Identify which cell holds the provided text, then report its [x, y] central coordinate. 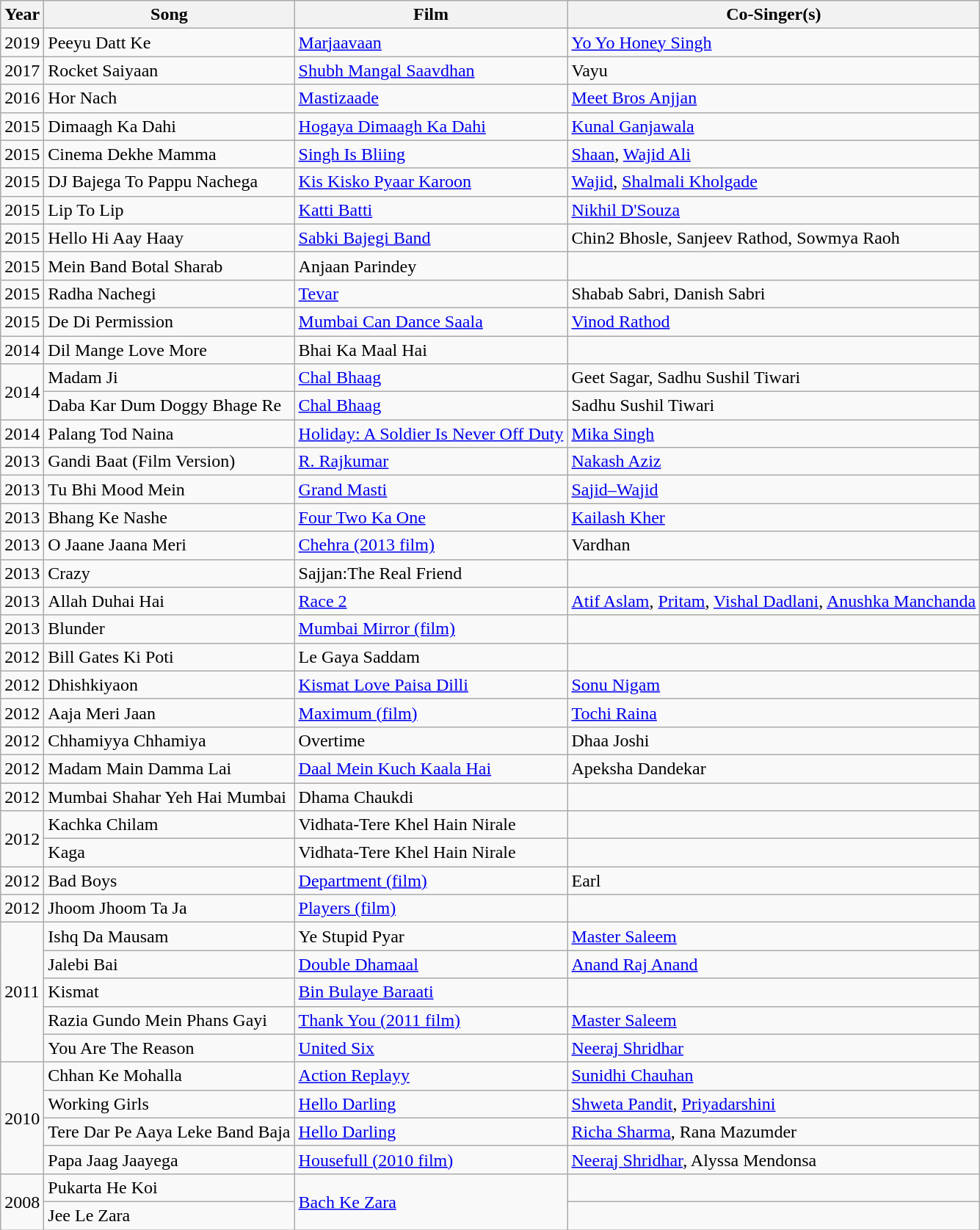
Papa Jaag Jaayega [169, 1160]
Earl [774, 881]
Bill Gates Ki Poti [169, 657]
Jee Le Zara [169, 1215]
Tere Dar Pe Aaya Leke Band Baja [169, 1132]
Hogaya Dimaagh Ka Dahi [431, 126]
Gandi Baat (Film Version) [169, 462]
Peeyu Datt Ke [169, 43]
Katti Batti [431, 210]
Singh Is Bliing [431, 154]
Action Replayy [431, 1076]
Meet Bros Anjjan [774, 98]
Sonu Nigam [774, 685]
Kismat Love Paisa Dilli [431, 685]
Overtime [431, 740]
Neeraj Shridhar, Alyssa Mendonsa [774, 1160]
Mastizaade [431, 98]
Chhamiyya Chhamiya [169, 740]
Tochi Raina [774, 713]
Grand Masti [431, 490]
Sajid–Wajid [774, 490]
Race 2 [431, 601]
2019 [22, 43]
Bin Bulaye Baraati [431, 992]
Housefull (2010 film) [431, 1160]
Yo Yo Honey Singh [774, 43]
Chehra (2013 film) [431, 545]
Le Gaya Saddam [431, 657]
2011 [22, 992]
Dhama Chaukdi [431, 796]
Richa Sharma, Rana Mazumder [774, 1132]
Co-Singer(s) [774, 15]
Dimaagh Ka Dahi [169, 126]
Vardhan [774, 545]
Anand Raj Anand [774, 964]
Thank You (2011 film) [431, 1020]
Geet Sagar, Sadhu Sushil Tiwari [774, 378]
Shaan, Wajid Ali [774, 154]
Sabki Bajegi Band [431, 238]
Pukarta He Koi [169, 1187]
Cinema Dekhe Mamma [169, 154]
Bad Boys [169, 881]
R. Rajkumar [431, 462]
Radha Nachegi [169, 294]
Palang Tod Naina [169, 434]
Dil Mange Love More [169, 350]
Sajjan:The Real Friend [431, 573]
Apeksha Dandekar [774, 768]
Film [431, 15]
Holiday: A Soldier Is Never Off Duty [431, 434]
Marjaavaan [431, 43]
O Jaane Jaana Meri [169, 545]
Mumbai Shahar Yeh Hai Mumbai [169, 796]
Mein Band Botal Sharab [169, 266]
Kailash Kher [774, 517]
Department (film) [431, 881]
2010 [22, 1118]
Bhai Ka Maal Hai [431, 350]
Dhaa Joshi [774, 740]
Atif Aslam, Pritam, Vishal Dadlani, Anushka Manchanda [774, 601]
You Are The Reason [169, 1048]
Sunidhi Chauhan [774, 1076]
Players (film) [431, 909]
2008 [22, 1201]
DJ Bajega To Pappu Nachega [169, 182]
Rocket Saiyaan [169, 70]
Tevar [431, 294]
Wajid, Shalmali Kholgade [774, 182]
Allah Duhai Hai [169, 601]
Kachka Chilam [169, 825]
Year [22, 15]
Working Girls [169, 1104]
Blunder [169, 629]
Crazy [169, 573]
Vayu [774, 70]
Ishq Da Mausam [169, 936]
Shubh Mangal Saavdhan [431, 70]
Bhang Ke Nashe [169, 517]
Ye Stupid Pyar [431, 936]
United Six [431, 1048]
Hor Nach [169, 98]
Daal Mein Kuch Kaala Hai [431, 768]
Kis Kisko Pyaar Karoon [431, 182]
Kaga [169, 853]
Maximum (film) [431, 713]
Vinod Rathod [774, 321]
Bach Ke Zara [431, 1201]
Madam Ji [169, 378]
Lip To Lip [169, 210]
Double Dhamaal [431, 964]
Aaja Meri Jaan [169, 713]
Tu Bhi Mood Mein [169, 490]
Razia Gundo Mein Phans Gayi [169, 1020]
Shabab Sabri, Danish Sabri [774, 294]
Mumbai Mirror (film) [431, 629]
Kismat [169, 992]
Dhishkiyaon [169, 685]
2016 [22, 98]
Nakash Aziz [774, 462]
Chin2 Bhosle, Sanjeev Rathod, Sowmya Raoh [774, 238]
Hello Hi Aay Haay [169, 238]
De Di Permission [169, 321]
Daba Kar Dum Doggy Bhage Re [169, 406]
Song [169, 15]
Nikhil D'Souza [774, 210]
Shweta Pandit, Priyadarshini [774, 1104]
Anjaan Parindey [431, 266]
Mika Singh [774, 434]
Jhoom Jhoom Ta Ja [169, 909]
Four Two Ka One [431, 517]
Kunal Ganjawala [774, 126]
Mumbai Can Dance Saala [431, 321]
2017 [22, 70]
Madam Main Damma Lai [169, 768]
Jalebi Bai [169, 964]
Sadhu Sushil Tiwari [774, 406]
Chhan Ke Mohalla [169, 1076]
Neeraj Shridhar [774, 1048]
